Detect which cell encompasses the target text, then output its (x, y) center coordinate. 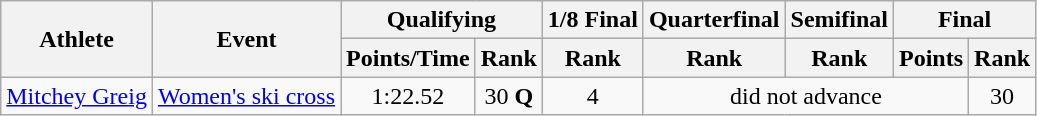
30 Q (508, 96)
Mitchey Greig (77, 96)
1:22.52 (408, 96)
4 (592, 96)
did not advance (806, 96)
Points/Time (408, 58)
Athlete (77, 39)
Event (246, 39)
Quarterfinal (714, 20)
Final (964, 20)
1/8 Final (592, 20)
Women's ski cross (246, 96)
Semifinal (839, 20)
30 (1002, 96)
Points (930, 58)
Qualifying (442, 20)
